Provide the [X, Y] coordinate of the cell's center where the given text is located.  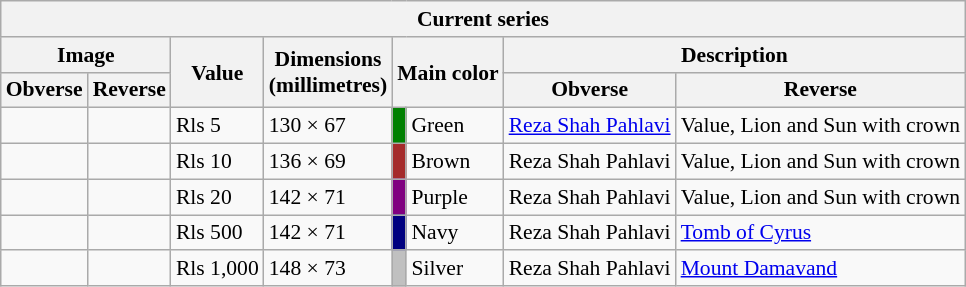
Rls 10 [218, 162]
Current series [483, 19]
Description [734, 55]
148 × 73 [328, 269]
Mount Damavand [821, 269]
Rls 1,000 [218, 269]
Green [454, 126]
136 × 69 [328, 162]
130 × 67 [328, 126]
Silver [454, 269]
Tomb of Cyrus [821, 233]
Dimensions(millimetres) [328, 72]
Value [218, 72]
Rls 500 [218, 233]
Rls 5 [218, 126]
Brown [454, 162]
Rls 20 [218, 197]
Main color [448, 72]
Image [86, 55]
Navy [454, 233]
Purple [454, 197]
